Search for the cell housing the specified text and yield its [X, Y] center coordinate. 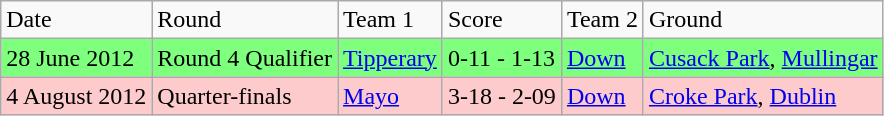
4 August 2012 [76, 96]
28 June 2012 [76, 58]
3-18 - 2-09 [502, 96]
Quarter-finals [245, 96]
Date [76, 20]
Croke Park, Dublin [763, 96]
Team 2 [602, 20]
0-11 - 1-13 [502, 58]
Round 4 Qualifier [245, 58]
Tipperary [390, 58]
Mayo [390, 96]
Round [245, 20]
Cusack Park, Mullingar [763, 58]
Ground [763, 20]
Score [502, 20]
Team 1 [390, 20]
